Locate the cell with the specified text and output its (X, Y) center coordinate. 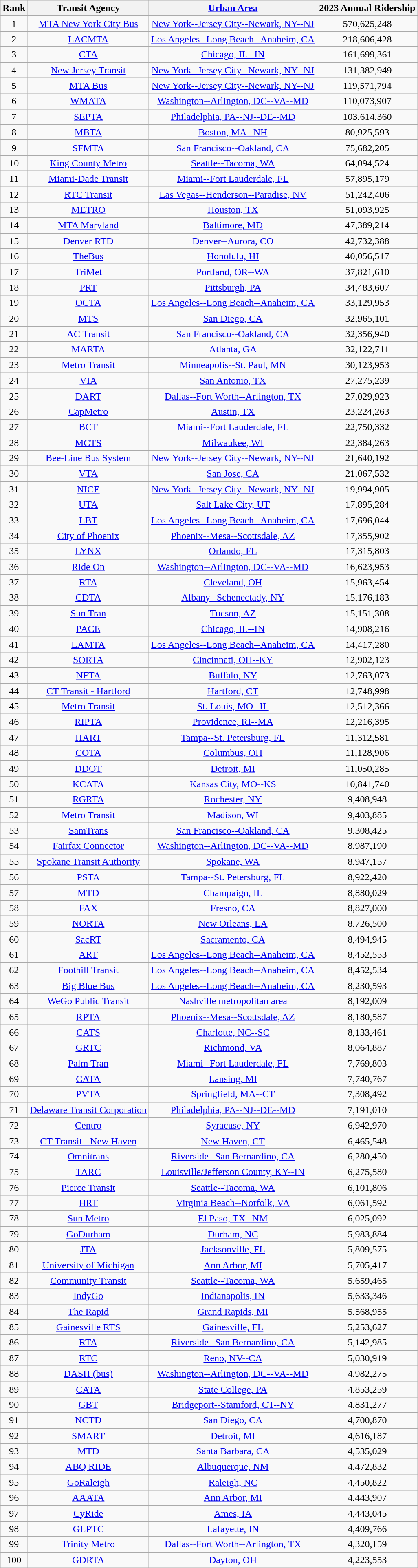
Houston, TX (233, 210)
CyRide (88, 1513)
DDOT (88, 769)
Reno, NV--CA (233, 1358)
5,705,417 (367, 1265)
Buffalo, NY (233, 675)
CT Transit - New Haven (88, 1141)
MTA Maryland (88, 225)
11 (14, 179)
Charlotte, NC--SC (233, 1032)
8,192,009 (367, 1001)
4,982,275 (367, 1374)
Kansas City, MO--KS (233, 784)
NORTA (88, 923)
103,614,360 (367, 117)
SMART (88, 1435)
14,908,216 (367, 629)
19 (14, 303)
48 (14, 753)
FAX (88, 908)
10 (14, 163)
SEPTA (88, 117)
VTA (88, 474)
5,983,884 (367, 1234)
33 (14, 520)
4,853,259 (367, 1389)
17,895,284 (367, 505)
17,315,803 (367, 551)
69 (14, 1079)
Salt Lake City, UT (233, 505)
4,450,822 (367, 1482)
57,895,179 (367, 179)
MBTA (88, 132)
4,472,832 (367, 1467)
6,465,548 (367, 1141)
San Jose, CA (233, 474)
Omnitrans (88, 1156)
87 (14, 1358)
NICE (88, 489)
51,093,925 (367, 210)
77 (14, 1203)
96 (14, 1498)
83 (14, 1296)
74 (14, 1156)
8,922,420 (367, 877)
218,606,428 (367, 39)
PACE (88, 629)
26 (14, 411)
93 (14, 1451)
9,308,425 (367, 830)
42,732,388 (367, 241)
Miami-Dade Transit (88, 179)
Big Blue Bus (88, 986)
Orlando, FL (233, 551)
22,384,263 (367, 442)
COTA (88, 753)
UTA (88, 505)
State College, PA (233, 1389)
San Antonio, TX (233, 380)
67 (14, 1048)
Foothill Transit (88, 970)
8,064,887 (367, 1048)
60 (14, 939)
8,827,000 (367, 908)
4 (14, 70)
RIPTA (88, 722)
63 (14, 986)
4,535,029 (367, 1451)
Madison, WI (233, 815)
9 (14, 148)
15 (14, 241)
New Orleans, LA (233, 923)
RGRTA (88, 799)
RTC Transit (88, 194)
Sacramento, CA (233, 939)
92 (14, 1435)
36 (14, 567)
61 (14, 955)
8,880,029 (367, 892)
IndyGo (88, 1296)
Community Transit (88, 1281)
PRT (88, 287)
AC Transit (88, 334)
GoDurham (88, 1234)
HRT (88, 1203)
80,925,593 (367, 132)
16,623,953 (367, 567)
47 (14, 738)
Louisville/Jefferson County, KY--IN (233, 1172)
75 (14, 1172)
2 (14, 39)
90 (14, 1405)
8 (14, 132)
GoRaleigh (88, 1482)
Ride On (88, 567)
VIA (88, 380)
20 (14, 318)
Bridgeport--Stamford, CT--NY (233, 1405)
Spokane Transit Authority (88, 861)
5 (14, 86)
8,494,945 (367, 939)
55 (14, 861)
14 (14, 225)
54 (14, 846)
Santa Barbara, CA (233, 1451)
Columbus, OH (233, 753)
33,129,953 (367, 303)
85 (14, 1327)
52 (14, 815)
80 (14, 1250)
Virginia Beach--Norfolk, VA (233, 1203)
5,659,465 (367, 1281)
4,831,277 (367, 1405)
15,176,183 (367, 598)
21,067,532 (367, 474)
11,128,906 (367, 753)
The Rapid (88, 1312)
Austin, TX (233, 411)
56 (14, 877)
31 (14, 489)
4,616,187 (367, 1435)
65 (14, 1017)
73 (14, 1141)
1 (14, 24)
Transit Agency (88, 8)
32 (14, 505)
Albuquerque, NM (233, 1467)
11,312,581 (367, 738)
5,253,627 (367, 1327)
Sun Tran (88, 613)
8,180,587 (367, 1017)
Honolulu, HI (233, 256)
59 (14, 923)
MTA New York City Bus (88, 24)
12,748,998 (367, 691)
Urban Area (233, 8)
18 (14, 287)
49 (14, 769)
Nashville metropolitan area (233, 1001)
34,483,607 (367, 287)
27,275,239 (367, 380)
45 (14, 707)
17 (14, 272)
WeGo Public Transit (88, 1001)
SFMTA (88, 148)
4,443,045 (367, 1513)
44 (14, 691)
6,942,970 (367, 1125)
Sun Metro (88, 1219)
JTA (88, 1250)
Hartford, CT (233, 691)
New Haven, CT (233, 1141)
27 (14, 427)
ART (88, 955)
17,696,044 (367, 520)
Fairfax Connector (88, 846)
CDTA (88, 598)
22 (14, 349)
Pierce Transit (88, 1188)
86 (14, 1343)
Springfield, MA--CT (233, 1094)
MTS (88, 318)
16 (14, 256)
Durham, NC (233, 1234)
5,142,985 (367, 1343)
Grand Rapids, MI (233, 1312)
Gainesville, FL (233, 1327)
34 (14, 536)
100 (14, 1560)
CTA (88, 55)
110,073,907 (367, 101)
76 (14, 1188)
TheBus (88, 256)
Providence, RI--MA (233, 722)
12 (14, 194)
12,512,366 (367, 707)
4,223,553 (367, 1560)
46 (14, 722)
Cleveland, OH (233, 582)
Richmond, VA (233, 1048)
DART (88, 396)
37 (14, 582)
Lafayette, IN (233, 1529)
GRTC (88, 1048)
23 (14, 365)
Boston, MA--NH (233, 132)
75,682,205 (367, 148)
ABQ RIDE (88, 1467)
91 (14, 1420)
8,452,534 (367, 970)
8,726,500 (367, 923)
MARTA (88, 349)
84 (14, 1312)
Dayton, OH (233, 1560)
LACMTA (88, 39)
Jacksonville, FL (233, 1250)
25 (14, 396)
4,700,870 (367, 1420)
LBT (88, 520)
42 (14, 660)
4,409,766 (367, 1529)
LYNX (88, 551)
68 (14, 1063)
Portland, OR--WA (233, 272)
Centro (88, 1125)
El Paso, TX--NM (233, 1219)
6 (14, 101)
40,056,517 (367, 256)
CT Transit - Hartford (88, 691)
GBT (88, 1405)
21,640,192 (367, 458)
8,987,190 (367, 846)
LAMTA (88, 644)
Minneapolis--St. Paul, MN (233, 365)
NCTD (88, 1420)
41 (14, 644)
12,902,123 (367, 660)
17,355,902 (367, 536)
29 (14, 458)
43 (14, 675)
RTC (88, 1358)
88 (14, 1374)
RPTA (88, 1017)
30,123,953 (367, 365)
7,308,492 (367, 1094)
99 (14, 1544)
72 (14, 1125)
Albany--Schenectady, NY (233, 598)
Ames, IA (233, 1513)
119,571,794 (367, 86)
8,230,593 (367, 986)
35 (14, 551)
6,025,092 (367, 1219)
8,947,157 (367, 861)
Delaware Transit Corporation (88, 1110)
51 (14, 799)
Denver--Aurora, CO (233, 241)
Trinity Metro (88, 1544)
KCATA (88, 784)
64,094,524 (367, 163)
6,275,580 (367, 1172)
CapMetro (88, 411)
79 (14, 1234)
89 (14, 1389)
7,769,803 (367, 1063)
5,633,346 (367, 1296)
Palm Tran (88, 1063)
University of Michigan (88, 1265)
13 (14, 210)
9,408,948 (367, 799)
64 (14, 1001)
Milwaukee, WI (233, 442)
7 (14, 117)
161,699,361 (367, 55)
12,216,395 (367, 722)
TriMet (88, 272)
5,030,919 (367, 1358)
Baltimore, MD (233, 225)
14,417,280 (367, 644)
OCTA (88, 303)
9,403,885 (367, 815)
71 (14, 1110)
SORTA (88, 660)
CATS (88, 1032)
23,224,263 (367, 411)
Rochester, NY (233, 799)
WMATA (88, 101)
131,382,949 (367, 70)
50 (14, 784)
28 (14, 442)
City of Phoenix (88, 536)
MTA Bus (88, 86)
70 (14, 1094)
19,994,905 (367, 489)
Spokane, WA (233, 861)
GDRTA (88, 1560)
3 (14, 55)
51,242,406 (367, 194)
PVTA (88, 1094)
8,133,461 (367, 1032)
32,356,940 (367, 334)
Tucson, AZ (233, 613)
PSTA (88, 877)
57 (14, 892)
11,050,285 (367, 769)
Las Vegas--Henderson--Paradise, NV (233, 194)
37,821,610 (367, 272)
6,101,806 (367, 1188)
5,809,575 (367, 1250)
Raleigh, NC (233, 1482)
81 (14, 1265)
97 (14, 1513)
94 (14, 1467)
4,443,907 (367, 1498)
4,320,159 (367, 1544)
Rank (14, 8)
Atlanta, GA (233, 349)
21 (14, 334)
8,452,553 (367, 955)
38 (14, 598)
MCTS (88, 442)
DASH (bus) (88, 1374)
King County Metro (88, 163)
15,963,454 (367, 582)
32,965,101 (367, 318)
Cincinnati, OH--KY (233, 660)
6,061,592 (367, 1203)
Champaign, IL (233, 892)
NFTA (88, 675)
66 (14, 1032)
2023 Annual Ridership (367, 8)
40 (14, 629)
78 (14, 1219)
12,763,073 (367, 675)
30 (14, 474)
SamTrans (88, 830)
Gainesville RTS (88, 1327)
32,122,711 (367, 349)
Bee-Line Bus System (88, 458)
39 (14, 613)
New Jersey Transit (88, 70)
27,029,923 (367, 396)
Lansing, MI (233, 1079)
5,568,955 (367, 1312)
15,151,308 (367, 613)
GLPTC (88, 1529)
82 (14, 1281)
Indianapolis, IN (233, 1296)
62 (14, 970)
24 (14, 380)
HART (88, 738)
58 (14, 908)
47,389,214 (367, 225)
95 (14, 1482)
6,280,450 (367, 1156)
St. Louis, MO--IL (233, 707)
10,841,740 (367, 784)
7,740,767 (367, 1079)
Fresno, CA (233, 908)
Pittsburgh, PA (233, 287)
7,191,010 (367, 1110)
TARC (88, 1172)
SacRT (88, 939)
Syracuse, NY (233, 1125)
Denver RTD (88, 241)
BCT (88, 427)
570,625,248 (367, 24)
AAATA (88, 1498)
98 (14, 1529)
METRO (88, 210)
22,750,332 (367, 427)
53 (14, 830)
